For the text-containing cell, return its midpoint in [X, Y] coordinate format. 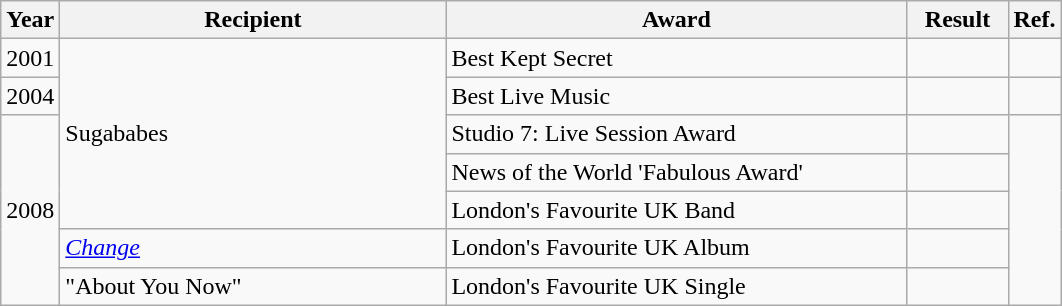
Award [676, 20]
Sugababes [253, 134]
London's Favourite UK Band [676, 210]
London's Favourite UK Single [676, 286]
Best Live Music [676, 96]
"About You Now" [253, 286]
Studio 7: Live Session Award [676, 134]
Change [253, 248]
Recipient [253, 20]
Result [958, 20]
Ref. [1034, 20]
2001 [30, 58]
2004 [30, 96]
News of the World 'Fabulous Award' [676, 172]
Best Kept Secret [676, 58]
2008 [30, 210]
London's Favourite UK Album [676, 248]
Year [30, 20]
